For the text-containing cell, return its midpoint in [X, Y] coordinate format. 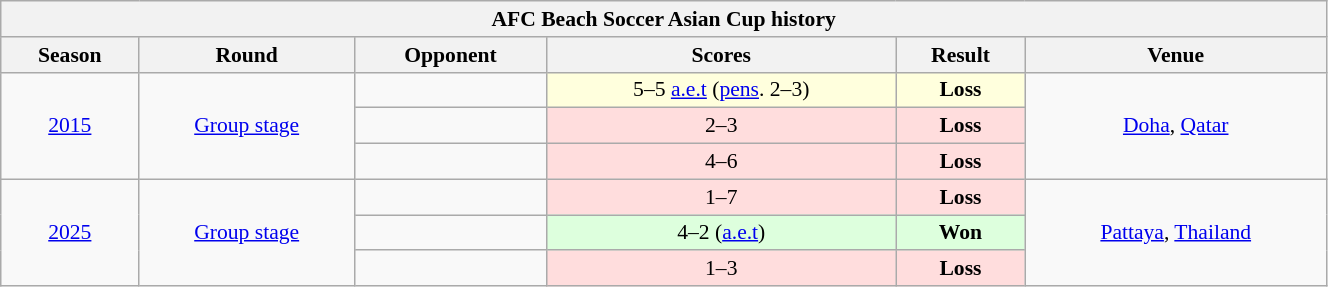
Result [960, 55]
1–3 [722, 269]
4–6 [722, 162]
Pattaya, Thailand [1176, 232]
Doha, Qatar [1176, 126]
2025 [70, 232]
Season [70, 55]
5–5 a.e.t (pens. 2–3) [722, 90]
1–7 [722, 197]
Venue [1176, 55]
4–2 (a.e.t) [722, 233]
2–3 [722, 126]
Round [247, 55]
AFC Beach Soccer Asian Cup history [664, 19]
Scores [722, 55]
Opponent [450, 55]
2015 [70, 126]
Won [960, 233]
